Return the [X, Y] coordinate for the center point of the cell that contains the specified text.  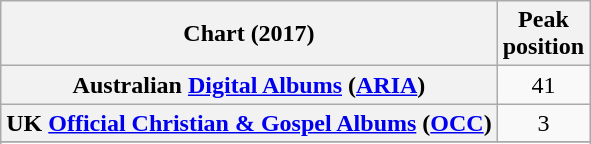
3 [543, 123]
41 [543, 85]
Peak position [543, 34]
Chart (2017) [249, 34]
Australian Digital Albums (ARIA) [249, 85]
UK Official Christian & Gospel Albums (OCC) [249, 123]
